Identify which cell holds the provided text, then report its [X, Y] central coordinate. 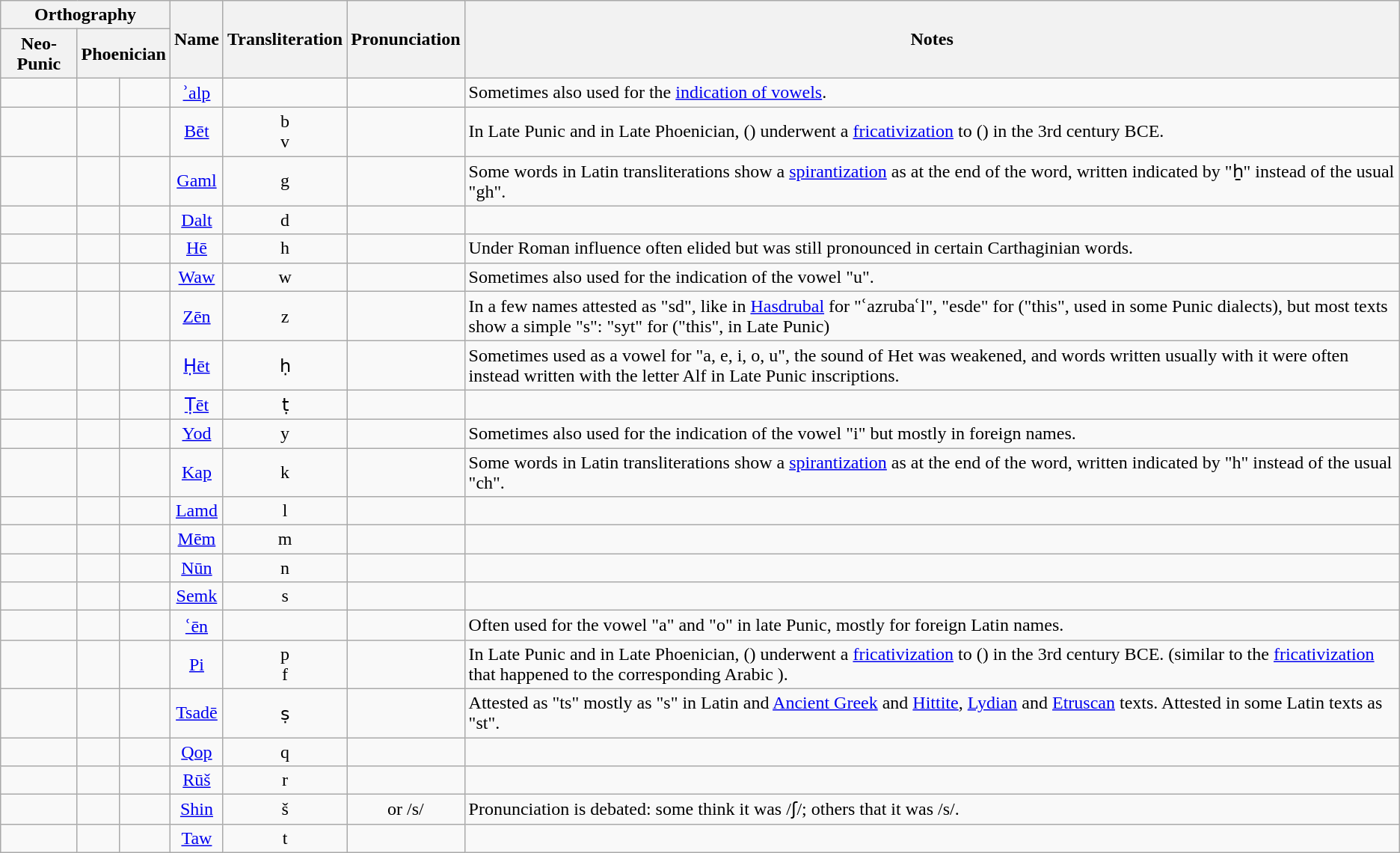
Qop [196, 752]
t [284, 838]
Under Roman influence often elided but was still pronounced in certain Carthaginian words. [932, 248]
ʿēn [196, 626]
Name [196, 39]
m [284, 539]
Shin [196, 810]
y [284, 433]
l [284, 511]
s [284, 596]
or /s/ [405, 810]
Transliteration [284, 39]
ḥ [284, 365]
Pi [196, 664]
w [284, 277]
ṣ [284, 712]
Semk [196, 596]
Mēm [196, 539]
Zēn [196, 316]
Sometimes also used for the indication of the vowel "i" but mostly in foreign names. [932, 433]
n [284, 568]
Attested as "ts" mostly as "s" in Latin and Ancient Greek and Hittite, Lydian and Etruscan texts. Attested in some Latin texts as "st". [932, 712]
Waw [196, 277]
In Late Punic and in Late Phoenician, () underwent a fricativization to () in the 3rd century BCE. [932, 132]
Often used for the vowel "a" and "o" in late Punic, mostly for foreign Latin names. [932, 626]
Sometimes also used for the indication of vowels. [932, 93]
Taw [196, 838]
Bēt [196, 132]
Notes [932, 39]
Neo-Punic [39, 54]
q [284, 752]
ʾalp [196, 93]
Phoenician [123, 54]
ṭ [284, 405]
z [284, 316]
Yod [196, 433]
Pronunciation [405, 39]
Some words in Latin transliterations show a spirantization as at the end of the word, written indicated by "ẖ" instead of the usual "gh". [932, 181]
Lamd [196, 511]
Nūn [196, 568]
Tsadē [196, 712]
Some words in Latin transliterations show a spirantization as at the end of the word, written indicated by "h" instead of the usual "ch". [932, 471]
pf [284, 664]
d [284, 220]
k [284, 471]
Ṭēt [196, 405]
h [284, 248]
r [284, 780]
Ḥēt [196, 365]
Kap [196, 471]
Rūš [196, 780]
Dalt [196, 220]
Orthography [85, 15]
š [284, 810]
bv [284, 132]
Pronunciation is debated: some think it was /ʃ/; others that it was /s/. [932, 810]
g [284, 181]
Hē [196, 248]
Sometimes also used for the indication of the vowel "u". [932, 277]
Gaml [196, 181]
